Return (X, Y) of the center of cell containing provided text 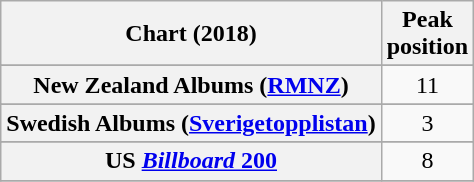
Peak position (427, 34)
3 (427, 123)
Swedish Albums (Sverigetopplistan) (191, 123)
US Billboard 200 (191, 161)
8 (427, 161)
New Zealand Albums (RMNZ) (191, 85)
11 (427, 85)
Chart (2018) (191, 34)
